Pinpoint the cell where the given text exists, returning its (x, y) midpoint coordinate. 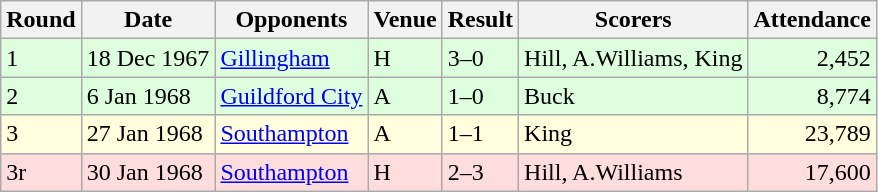
1–0 (480, 96)
8,774 (812, 96)
Venue (405, 20)
2 (41, 96)
23,789 (812, 134)
Round (41, 20)
1 (41, 58)
2,452 (812, 58)
30 Jan 1968 (148, 172)
18 Dec 1967 (148, 58)
King (634, 134)
Buck (634, 96)
Gillingham (292, 58)
3–0 (480, 58)
3r (41, 172)
Opponents (292, 20)
17,600 (812, 172)
Scorers (634, 20)
Date (148, 20)
Result (480, 20)
27 Jan 1968 (148, 134)
2–3 (480, 172)
Guildford City (292, 96)
Hill, A.Williams (634, 172)
6 Jan 1968 (148, 96)
Hill, A.Williams, King (634, 58)
1–1 (480, 134)
3 (41, 134)
Attendance (812, 20)
